Identify which cell holds the provided text, then report its [x, y] central coordinate. 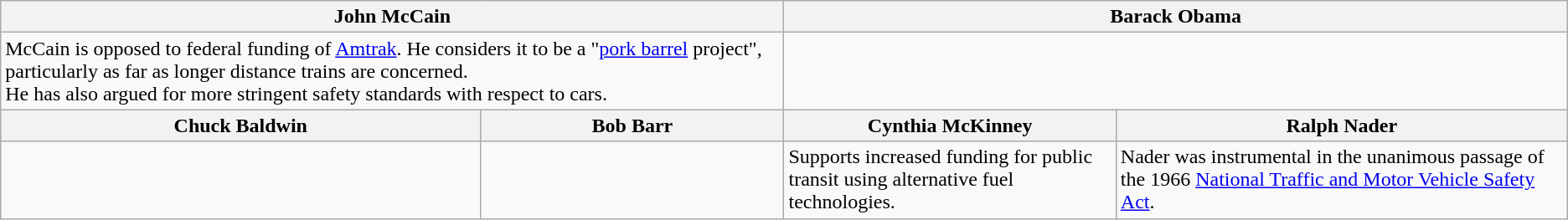
John McCain [392, 17]
Ralph Nader [1342, 125]
Cynthia McKinney [950, 125]
Chuck Baldwin [241, 125]
Barack Obama [1176, 17]
Bob Barr [632, 125]
Supports increased funding for public transit using alternative fuel technologies. [950, 180]
Nader was instrumental in the unanimous passage of the 1966 National Traffic and Motor Vehicle Safety Act. [1342, 180]
